Detect which cell encompasses the target text, then output its [X, Y] center coordinate. 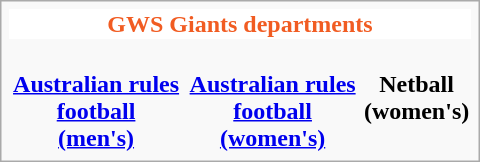
Australian rules football(women's) [273, 98]
GWS Giants departments [240, 24]
Netball(women's) [416, 98]
Australian rules football(men's) [96, 98]
